Provide the (X, Y) coordinate of the cell's center where the given text is located.  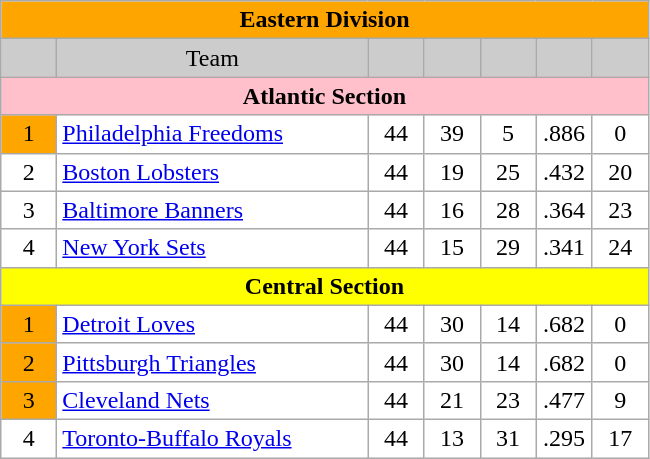
Toronto-Buffalo Royals (212, 438)
39 (452, 134)
.886 (564, 134)
9 (620, 400)
19 (452, 172)
.341 (564, 248)
Pittsburgh Triangles (212, 362)
.295 (564, 438)
Philadelphia Freedoms (212, 134)
Eastern Division (324, 20)
24 (620, 248)
Central Section (324, 286)
28 (508, 210)
Atlantic Section (324, 96)
.432 (564, 172)
13 (452, 438)
Team (212, 58)
29 (508, 248)
Baltimore Banners (212, 210)
Detroit Loves (212, 324)
20 (620, 172)
25 (508, 172)
21 (452, 400)
16 (452, 210)
17 (620, 438)
.364 (564, 210)
5 (508, 134)
New York Sets (212, 248)
15 (452, 248)
Cleveland Nets (212, 400)
Boston Lobsters (212, 172)
31 (508, 438)
.477 (564, 400)
